For the text-containing cell, return its midpoint in (X, Y) coordinate format. 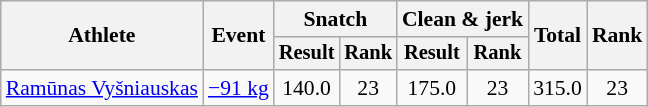
315.0 (558, 88)
Event (238, 36)
Ramūnas Vyšniauskas (102, 88)
Snatch (336, 19)
Athlete (102, 36)
Clean & jerk (462, 19)
−91 kg (238, 88)
Total (558, 36)
140.0 (307, 88)
175.0 (432, 88)
